Output the (x, y) coordinate of the center of the cell containing the given text.  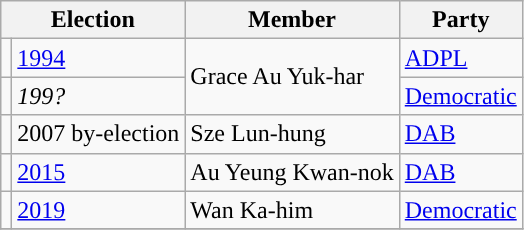
2019 (98, 210)
Au Yeung Kwan-nok (292, 172)
Party (460, 20)
Election (93, 20)
Grace Au Yuk-har (292, 77)
Sze Lun-hung (292, 134)
ADPL (460, 58)
2007 by-election (98, 134)
1994 (98, 58)
2015 (98, 172)
199? (98, 96)
Member (292, 20)
Wan Ka-him (292, 210)
